Search for the cell housing the specified text and yield its (X, Y) center coordinate. 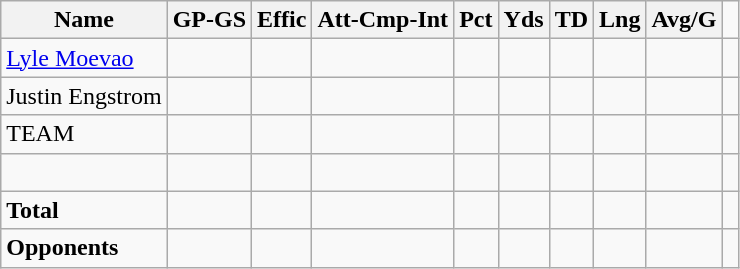
Justin Engstrom (84, 96)
Lng (620, 20)
TD (571, 20)
Att-Cmp-Int (383, 20)
Lyle Moevao (84, 58)
Avg/G (684, 20)
Opponents (84, 248)
Total (84, 210)
Yds (524, 20)
Name (84, 20)
GP-GS (209, 20)
TEAM (84, 134)
Effic (282, 20)
Pct (476, 20)
